Detect which cell encompasses the target text, then output its (x, y) center coordinate. 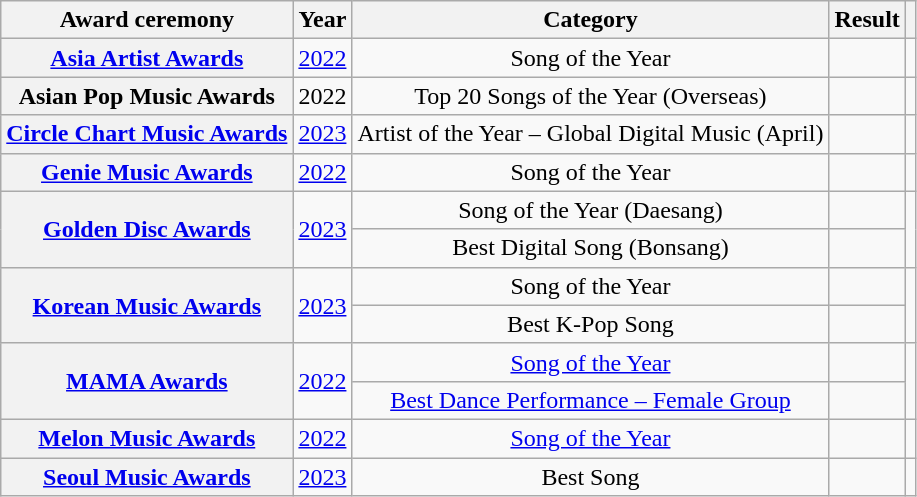
Year (322, 20)
MAMA Awards (147, 381)
Asian Pop Music Awards (147, 96)
Circle Chart Music Awards (147, 134)
Best Song (590, 477)
Category (590, 20)
Korean Music Awards (147, 305)
Golden Disc Awards (147, 229)
Artist of the Year – Global Digital Music (April) (590, 134)
Award ceremony (147, 20)
Best K-Pop Song (590, 324)
Best Digital Song (Bonsang) (590, 248)
Seoul Music Awards (147, 477)
Melon Music Awards (147, 438)
Best Dance Performance – Female Group (590, 400)
Asia Artist Awards (147, 58)
Song of the Year (Daesang) (590, 210)
Result (867, 20)
Genie Music Awards (147, 172)
Top 20 Songs of the Year (Overseas) (590, 96)
